Output the (x, y) coordinate of the center of the cell containing the given text.  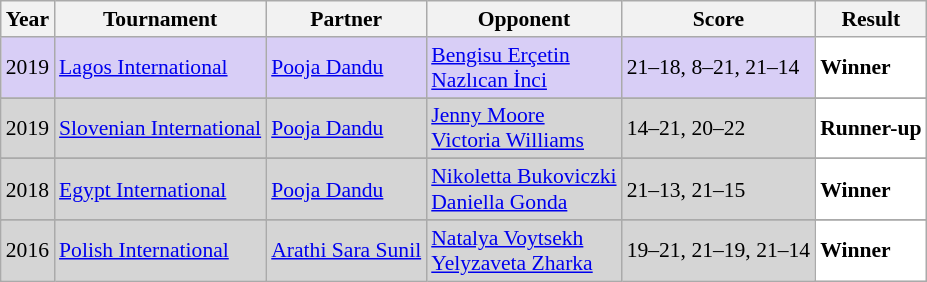
Tournament (160, 19)
Partner (346, 19)
Year (28, 19)
Nikoletta Bukoviczki Daniella Gonda (524, 190)
Arathi Sara Sunil (346, 250)
2016 (28, 250)
Result (870, 19)
Lagos International (160, 68)
Natalya Voytsekh Yelyzaveta Zharka (524, 250)
Opponent (524, 19)
Bengisu Erçetin Nazlıcan İnci (524, 68)
Score (719, 19)
14–21, 20–22 (719, 128)
2018 (28, 190)
Runner-up (870, 128)
19–21, 21–19, 21–14 (719, 250)
21–18, 8–21, 21–14 (719, 68)
Jenny Moore Victoria Williams (524, 128)
Slovenian International (160, 128)
21–13, 21–15 (719, 190)
Polish International (160, 250)
Egypt International (160, 190)
